Output the (X, Y) coordinate of the center of the cell containing the given text.  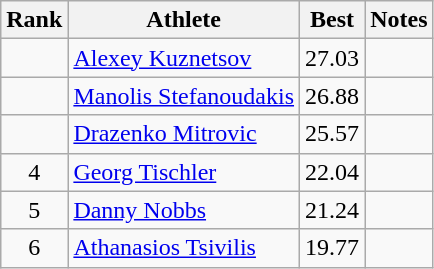
21.24 (332, 210)
Alexey Kuznetsov (184, 58)
Danny Nobbs (184, 210)
Georg Tischler (184, 172)
Athanasios Tsivilis (184, 248)
Athlete (184, 20)
Rank (34, 20)
22.04 (332, 172)
Best (332, 20)
25.57 (332, 134)
27.03 (332, 58)
26.88 (332, 96)
19.77 (332, 248)
Notes (399, 20)
5 (34, 210)
Manolis Stefanoudakis (184, 96)
Drazenko Mitrovic (184, 134)
4 (34, 172)
6 (34, 248)
